Determine the (x, y) coordinate at the center of the cell enclosing the given text.  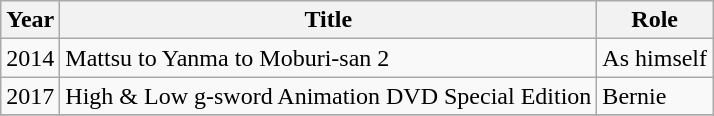
Mattsu to Yanma to Moburi-san 2 (328, 58)
2014 (30, 58)
2017 (30, 96)
Year (30, 20)
High & Low g-sword Animation DVD Special Edition (328, 96)
Title (328, 20)
Bernie (655, 96)
As himself (655, 58)
Role (655, 20)
